Extract the (X, Y) coordinate from the center of the cell holding the provided text.  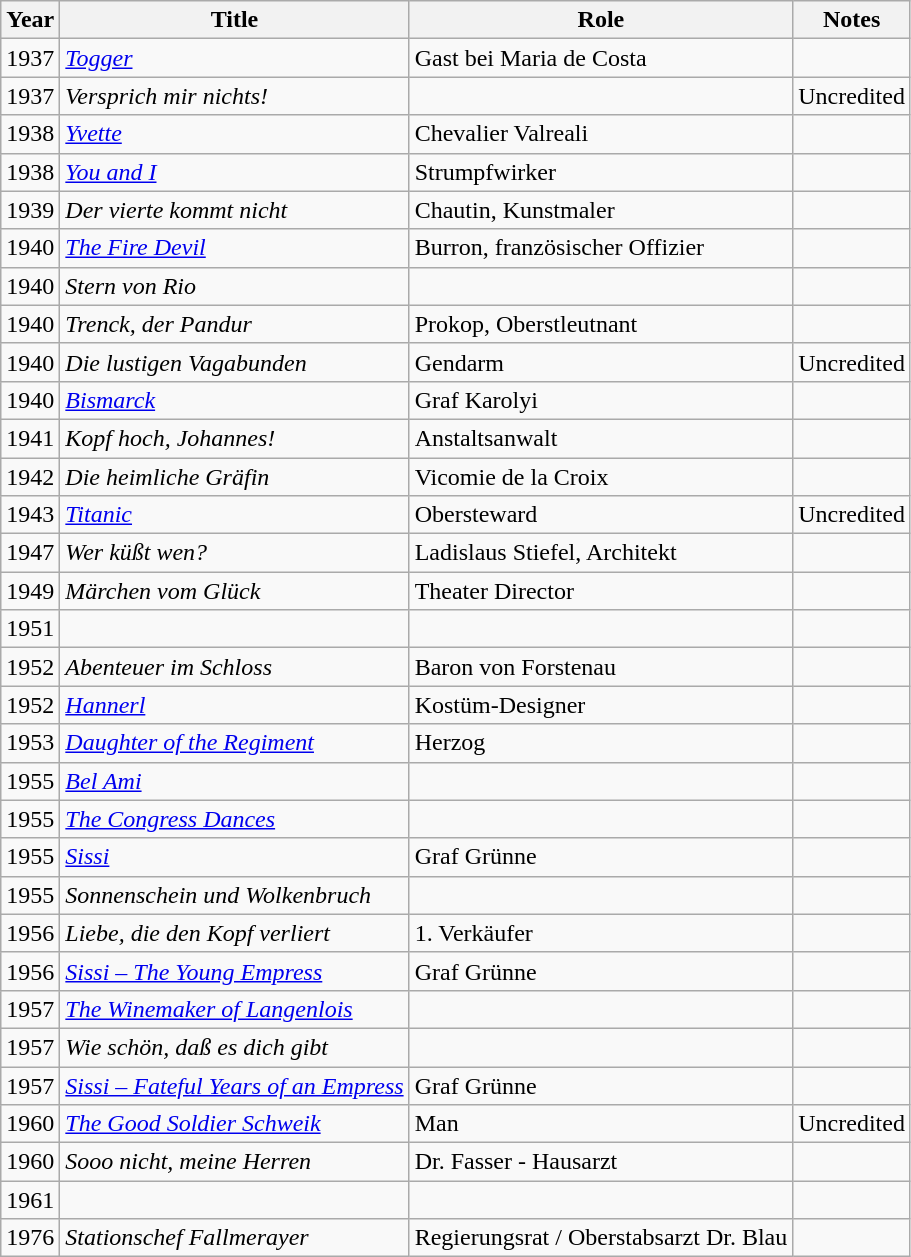
Kopf hoch, Johannes! (234, 438)
Stern von Rio (234, 286)
Year (30, 20)
Burron, französischer Offizier (601, 248)
Baron von Forstenau (601, 667)
Titanic (234, 515)
Abenteuer im Schloss (234, 667)
1941 (30, 438)
Gast bei Maria de Costa (601, 58)
1943 (30, 515)
Sonnenschein und Wolkenbruch (234, 895)
Regierungsrat / Oberstabsarzt Dr. Blau (601, 1238)
Ladislaus Stiefel, Architekt (601, 553)
Daughter of the Regiment (234, 743)
1949 (30, 591)
Sooo nicht, meine Herren (234, 1162)
Stationschef Fallmerayer (234, 1238)
Gendarm (601, 362)
Versprich mir nichts! (234, 96)
Obersteward (601, 515)
1953 (30, 743)
1942 (30, 477)
1947 (30, 553)
You and I (234, 172)
Chevalier Valreali (601, 134)
The Congress Dances (234, 819)
Strumpfwirker (601, 172)
Wer küßt wen? (234, 553)
Notes (852, 20)
Dr. Fasser - Hausarzt (601, 1162)
Chautin, Kunstmaler (601, 210)
Der vierte kommt nicht (234, 210)
Herzog (601, 743)
1. Verkäufer (601, 933)
The Winemaker of Langenlois (234, 1009)
Trenck, der Pandur (234, 324)
The Good Soldier Schweik (234, 1124)
Man (601, 1124)
Graf Karolyi (601, 400)
Liebe, die den Kopf verliert (234, 933)
Sissi – The Young Empress (234, 971)
Bismarck (234, 400)
1961 (30, 1200)
Anstaltsanwalt (601, 438)
Wie schön, daß es dich gibt (234, 1047)
Bel Ami (234, 781)
Togger (234, 58)
1951 (30, 629)
Sissi (234, 857)
1976 (30, 1238)
1939 (30, 210)
Hannerl (234, 705)
Die heimliche Gräfin (234, 477)
The Fire Devil (234, 248)
Kostüm-Designer (601, 705)
Sissi – Fateful Years of an Empress (234, 1085)
Role (601, 20)
Theater Director (601, 591)
Die lustigen Vagabunden (234, 362)
Vicomie de la Croix (601, 477)
Title (234, 20)
Märchen vom Glück (234, 591)
Prokop, Oberstleutnant (601, 324)
Yvette (234, 134)
